Search for the cell housing the specified text and yield its (x, y) center coordinate. 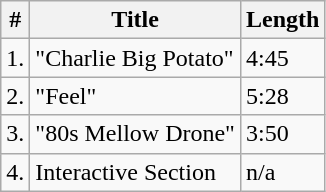
n/a (282, 172)
Length (282, 20)
4. (16, 172)
5:28 (282, 96)
3. (16, 134)
4:45 (282, 58)
# (16, 20)
Title (136, 20)
1. (16, 58)
Interactive Section (136, 172)
"Charlie Big Potato" (136, 58)
"Feel" (136, 96)
2. (16, 96)
3:50 (282, 134)
"80s Mellow Drone" (136, 134)
